From the cell containing the given text, extract its center point as (x, y) coordinate. 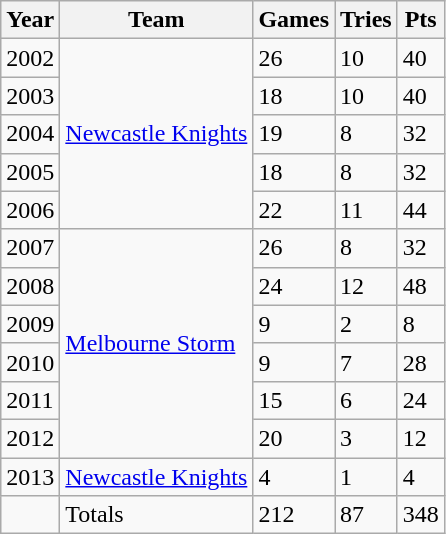
87 (366, 515)
2005 (30, 172)
Tries (366, 20)
1 (366, 477)
22 (294, 210)
212 (294, 515)
Totals (156, 515)
Games (294, 20)
3 (366, 438)
2012 (30, 438)
2007 (30, 248)
2010 (30, 362)
20 (294, 438)
Melbourne Storm (156, 343)
Pts (420, 20)
2004 (30, 134)
2003 (30, 96)
Year (30, 20)
2002 (30, 58)
Team (156, 20)
2009 (30, 324)
2006 (30, 210)
6 (366, 400)
44 (420, 210)
11 (366, 210)
7 (366, 362)
2013 (30, 477)
28 (420, 362)
348 (420, 515)
15 (294, 400)
48 (420, 286)
19 (294, 134)
2011 (30, 400)
2 (366, 324)
2008 (30, 286)
